Return (x, y) of the center of cell containing provided text 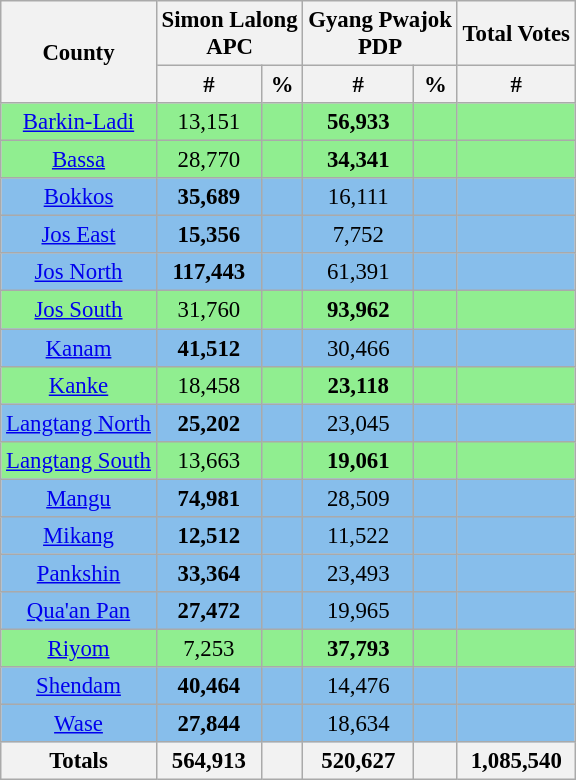
Gyang PwajokPDP (380, 34)
19,965 (358, 611)
Langtang North (79, 423)
56,933 (358, 122)
Jos North (79, 273)
Kanam (79, 348)
23,045 (358, 423)
Barkin-Ladi (79, 122)
11,522 (358, 536)
18,458 (208, 385)
Langtang South (79, 460)
27,472 (208, 611)
7,253 (208, 648)
37,793 (358, 648)
1,085,540 (516, 761)
16,111 (358, 197)
23,118 (358, 385)
Kanke (79, 385)
County (79, 52)
34,341 (358, 160)
7,752 (358, 235)
28,770 (208, 160)
41,512 (208, 348)
Bassa (79, 160)
13,663 (208, 460)
Riyom (79, 648)
520,627 (358, 761)
Wase (79, 724)
40,464 (208, 686)
Bokkos (79, 197)
Qua'an Pan (79, 611)
15,356 (208, 235)
61,391 (358, 273)
Jos South (79, 310)
12,512 (208, 536)
93,962 (358, 310)
25,202 (208, 423)
35,689 (208, 197)
74,981 (208, 498)
14,476 (358, 686)
23,493 (358, 573)
Totals (79, 761)
13,151 (208, 122)
19,061 (358, 460)
Shendam (79, 686)
564,913 (208, 761)
27,844 (208, 724)
Total Votes (516, 34)
Mikang (79, 536)
31,760 (208, 310)
Pankshin (79, 573)
18,634 (358, 724)
Jos East (79, 235)
Simon LalongAPC (230, 34)
117,443 (208, 273)
28,509 (358, 498)
30,466 (358, 348)
33,364 (208, 573)
Mangu (79, 498)
